Provide the [x, y] coordinate of the cell's center where the given text is located.  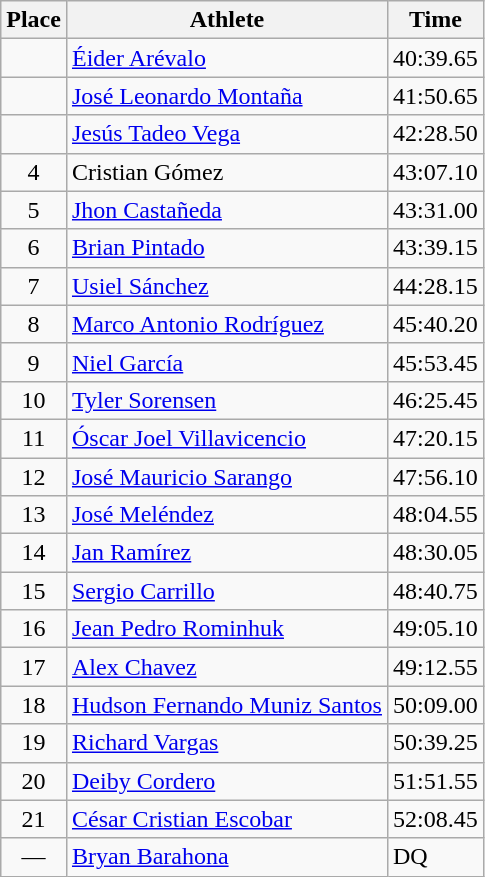
43:07.10 [435, 172]
47:56.10 [435, 477]
Place [34, 20]
15 [34, 591]
9 [34, 362]
48:40.75 [435, 591]
16 [34, 629]
Cristian Gómez [226, 172]
42:28.50 [435, 134]
20 [34, 781]
45:40.20 [435, 324]
19 [34, 743]
Usiel Sánchez [226, 286]
Bryan Barahona [226, 857]
49:12.55 [435, 667]
Deiby Cordero [226, 781]
13 [34, 515]
— [34, 857]
Time [435, 20]
52:08.45 [435, 819]
Hudson Fernando Muniz Santos [226, 705]
14 [34, 553]
Brian Pintado [226, 248]
48:30.05 [435, 553]
21 [34, 819]
4 [34, 172]
DQ [435, 857]
5 [34, 210]
40:39.65 [435, 58]
Éider Arévalo [226, 58]
43:39.15 [435, 248]
Jan Ramírez [226, 553]
Marco Antonio Rodríguez [226, 324]
Richard Vargas [226, 743]
51:51.55 [435, 781]
José Meléndez [226, 515]
6 [34, 248]
10 [34, 400]
17 [34, 667]
48:04.55 [435, 515]
Jhon Castañeda [226, 210]
Jesús Tadeo Vega [226, 134]
45:53.45 [435, 362]
Tyler Sorensen [226, 400]
7 [34, 286]
18 [34, 705]
50:09.00 [435, 705]
47:20.15 [435, 438]
41:50.65 [435, 96]
44:28.15 [435, 286]
43:31.00 [435, 210]
Niel García [226, 362]
Alex Chavez [226, 667]
Jean Pedro Rominhuk [226, 629]
José Mauricio Sarango [226, 477]
Sergio Carrillo [226, 591]
César Cristian Escobar [226, 819]
49:05.10 [435, 629]
50:39.25 [435, 743]
46:25.45 [435, 400]
11 [34, 438]
Óscar Joel Villavicencio [226, 438]
8 [34, 324]
Athlete [226, 20]
12 [34, 477]
José Leonardo Montaña [226, 96]
